Determine the [X, Y] coordinate at the center of the cell enclosing the given text.  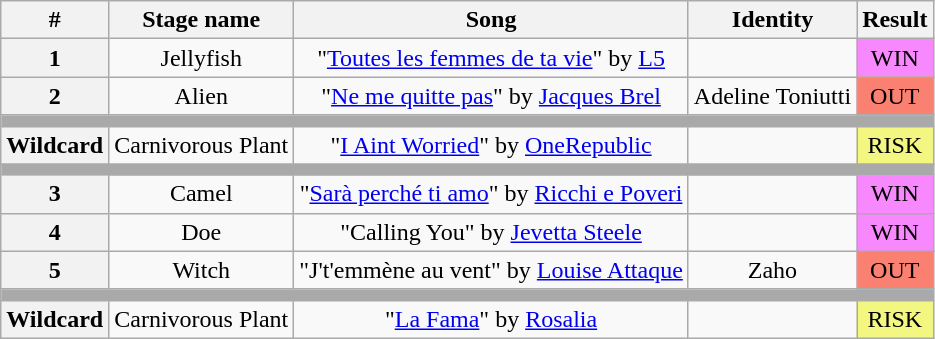
"La Fama" by Rosalia [492, 319]
Doe [202, 232]
Witch [202, 270]
Alien [202, 96]
Zaho [772, 270]
Identity [772, 20]
4 [55, 232]
2 [55, 96]
"Sarà perché ti amo" by Ricchi e Poveri [492, 194]
Jellyfish [202, 58]
"I Aint Worried" by OneRepublic [492, 145]
Adeline Toniutti [772, 96]
"Calling You" by Jevetta Steele [492, 232]
Stage name [202, 20]
"J't'emmène au vent" by Louise Attaque [492, 270]
Result [895, 20]
# [55, 20]
"Ne me quitte pas" by Jacques Brel [492, 96]
Song [492, 20]
3 [55, 194]
5 [55, 270]
1 [55, 58]
Camel [202, 194]
"Toutes les femmes de ta vie" by L5 [492, 58]
